Pinpoint the cell where the given text exists, returning its (x, y) midpoint coordinate. 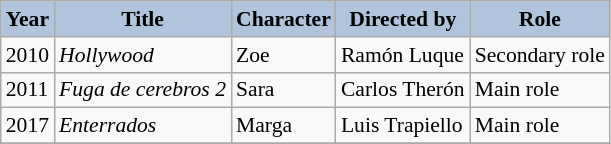
Hollywood (142, 55)
Enterrados (142, 126)
Ramón Luque (403, 55)
2017 (28, 126)
Sara (284, 90)
Year (28, 19)
Marga (284, 126)
2011 (28, 90)
2010 (28, 55)
Role (540, 19)
Secondary role (540, 55)
Fuga de cerebros 2 (142, 90)
Carlos Therón (403, 90)
Directed by (403, 19)
Character (284, 19)
Zoe (284, 55)
Title (142, 19)
Luis Trapiello (403, 126)
